Return [X, Y] of the center of cell containing provided text 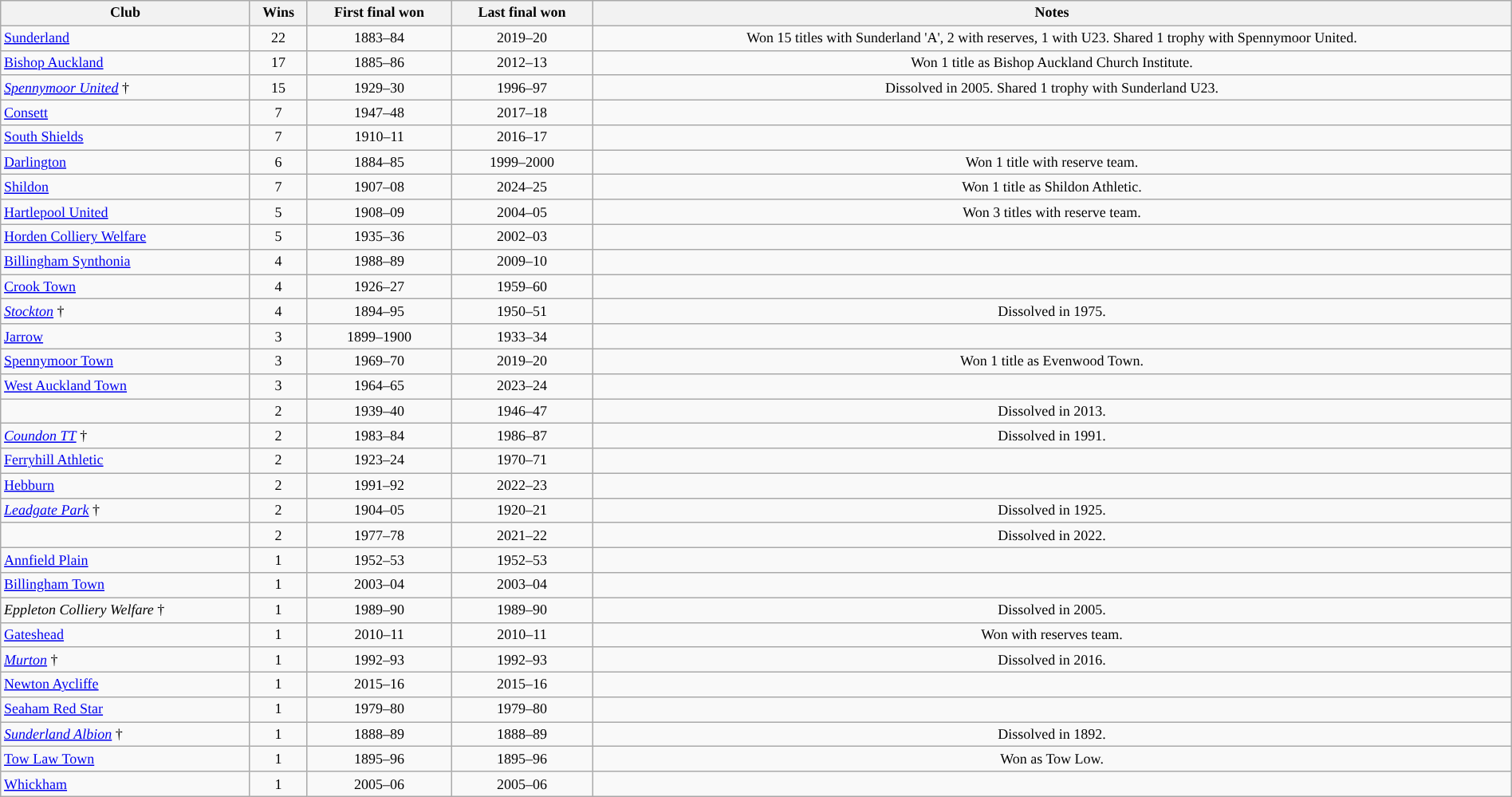
2012–13 [522, 62]
Dissolved in 1925. [1052, 511]
Won 1 title as Bishop Auckland Church Institute. [1052, 62]
1883–84 [380, 38]
2017–18 [522, 112]
2021–22 [522, 535]
Crook Town [125, 287]
Won 15 titles with Sunderland 'A', 2 with reserves, 1 with U23. Shared 1 trophy with Spennymoor United. [1052, 38]
Won 1 title with reserve team. [1052, 163]
Notes [1052, 13]
Seaham Red Star [125, 710]
1894–95 [380, 311]
2002–03 [522, 236]
Darlington [125, 163]
1964–65 [380, 386]
1983–84 [380, 436]
Dissolved in 2016. [1052, 659]
1950–51 [522, 311]
1907–08 [380, 187]
1908–09 [380, 212]
1929–30 [380, 88]
1926–27 [380, 287]
Ferryhill Athletic [125, 461]
South Shields [125, 137]
Dissolved in 2005. [1052, 610]
2016–17 [522, 137]
6 [278, 163]
Spennymoor Town [125, 361]
Last final won [522, 13]
15 [278, 88]
17 [278, 62]
Club [125, 13]
Hartlepool United [125, 212]
Annfield Plain [125, 560]
Hebburn [125, 485]
Murton † [125, 659]
Whickham [125, 783]
Spennymoor United † [125, 88]
1939–40 [380, 412]
West Auckland Town [125, 386]
1920–21 [522, 511]
First final won [380, 13]
Gateshead [125, 635]
1885–86 [380, 62]
Dissolved in 1892. [1052, 734]
Wins [278, 13]
1904–05 [380, 511]
Sunderland Albion † [125, 734]
Eppleton Colliery Welfare † [125, 610]
Dissolved in 2013. [1052, 412]
1933–34 [522, 337]
1977–78 [380, 535]
1988–89 [380, 262]
Tow Law Town [125, 760]
1991–92 [380, 485]
Dissolved in 2005. Shared 1 trophy with Sunderland U23. [1052, 88]
Won as Tow Low. [1052, 760]
Dissolved in 1991. [1052, 436]
1970–71 [522, 461]
Newton Aycliffe [125, 685]
1923–24 [380, 461]
Jarrow [125, 337]
2022–23 [522, 485]
Billingham Synthonia [125, 262]
1986–87 [522, 436]
Dissolved in 1975. [1052, 311]
1969–70 [380, 361]
Horden Colliery Welfare [125, 236]
1910–11 [380, 137]
Shildon [125, 187]
Won with reserves team. [1052, 635]
Bishop Auckland [125, 62]
22 [278, 38]
1999–2000 [522, 163]
Sunderland [125, 38]
2009–10 [522, 262]
1899–1900 [380, 337]
1996–97 [522, 88]
Won 3 titles with reserve team. [1052, 212]
2024–25 [522, 187]
Won 1 title as Evenwood Town. [1052, 361]
1884–85 [380, 163]
Stockton † [125, 311]
Billingham Town [125, 586]
1935–36 [380, 236]
1959–60 [522, 287]
1946–47 [522, 412]
2004–05 [522, 212]
Leadgate Park † [125, 511]
Dissolved in 2022. [1052, 535]
Coundon TT † [125, 436]
2023–24 [522, 386]
1947–48 [380, 112]
Won 1 title as Shildon Athletic. [1052, 187]
Consett [125, 112]
